Scan for the cell matching the given text and deliver its (x, y) coordinate at center. 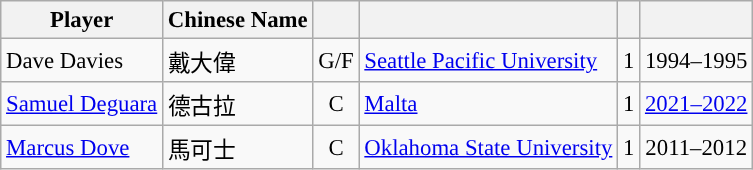
G/F (336, 61)
Samuel Deguara (82, 104)
2011–2012 (696, 148)
Chinese Name (238, 20)
馬可士 (238, 148)
Player (82, 20)
Seattle Pacific University (488, 61)
Malta (488, 104)
2021–2022 (696, 104)
1994–1995 (696, 61)
戴大偉 (238, 61)
Oklahoma State University (488, 148)
Marcus Dove (82, 148)
Dave Davies (82, 61)
德古拉 (238, 104)
